Capture the cell that displays the provided text and extract its (x, y) central coordinate. 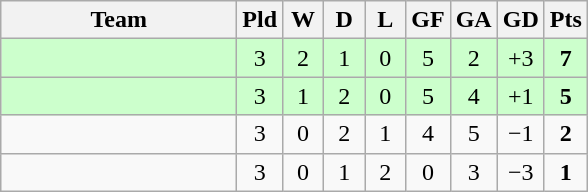
D (344, 20)
GF (428, 20)
7 (566, 58)
W (304, 20)
Pld (260, 20)
+1 (520, 96)
+3 (520, 58)
GA (474, 20)
−1 (520, 134)
L (386, 20)
Pts (566, 20)
−3 (520, 172)
Team (119, 20)
GD (520, 20)
